Determine the [x, y] coordinate at the center of the cell enclosing the given text.  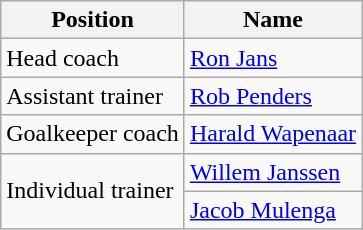
Ron Jans [272, 58]
Head coach [93, 58]
Jacob Mulenga [272, 210]
Harald Wapenaar [272, 134]
Name [272, 20]
Goalkeeper coach [93, 134]
Willem Janssen [272, 172]
Rob Penders [272, 96]
Individual trainer [93, 191]
Position [93, 20]
Assistant trainer [93, 96]
